Capture the cell that displays the provided text and extract its (X, Y) central coordinate. 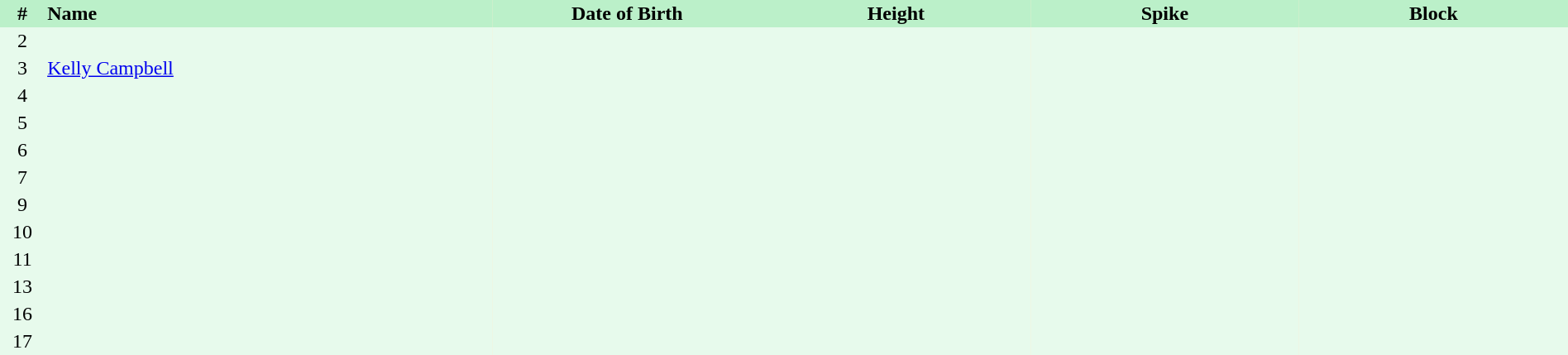
Date of Birth (627, 13)
11 (22, 260)
9 (22, 205)
3 (22, 68)
Height (896, 13)
16 (22, 314)
7 (22, 177)
Kelly Campbell (269, 68)
Block (1434, 13)
10 (22, 232)
2 (22, 41)
5 (22, 122)
13 (22, 286)
17 (22, 341)
Name (269, 13)
4 (22, 96)
6 (22, 151)
Spike (1164, 13)
# (22, 13)
